Capture the cell that displays the provided text and extract its [x, y] central coordinate. 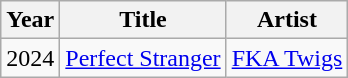
FKA Twigs [287, 58]
Perfect Stranger [143, 58]
Artist [287, 20]
Year [30, 20]
Title [143, 20]
2024 [30, 58]
